Extract the [x, y] coordinate from the center of the cell holding the provided text.  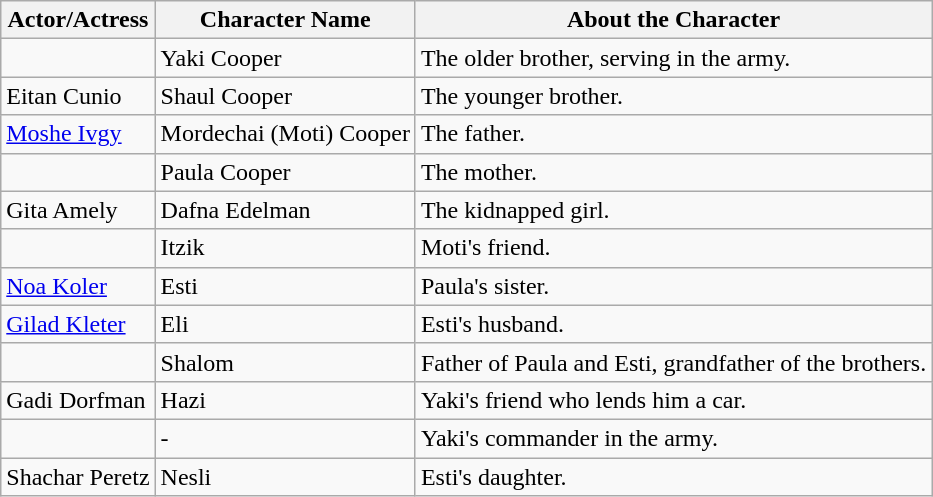
Esti's daughter. [673, 477]
Father of Paula and Esti, grandfather of the brothers. [673, 362]
Noa Koler [78, 286]
About the Character [673, 20]
Character Name [285, 20]
The older brother, serving in the army. [673, 58]
The father. [673, 134]
Gilad Kleter [78, 324]
Yaki's commander in the army. [673, 438]
The kidnapped girl. [673, 210]
Shachar Peretz [78, 477]
- [285, 438]
The younger brother. [673, 96]
Actor/Actress [78, 20]
Paula Cooper [285, 172]
Moti's friend. [673, 248]
Shalom [285, 362]
Yaki's friend who lends him a car. [673, 400]
Hazi [285, 400]
Shaul Cooper [285, 96]
Itzik [285, 248]
Mordechai (Moti) Cooper [285, 134]
Yaki Cooper [285, 58]
Gadi Dorfman [78, 400]
Eli [285, 324]
Eitan Cunio [78, 96]
Paula's sister. [673, 286]
Gita Amely [78, 210]
Esti's husband. [673, 324]
Nesli [285, 477]
The mother. [673, 172]
Moshe Ivgy [78, 134]
Esti [285, 286]
Dafna Edelman [285, 210]
